Pinpoint the cell where the given text exists, returning its [x, y] midpoint coordinate. 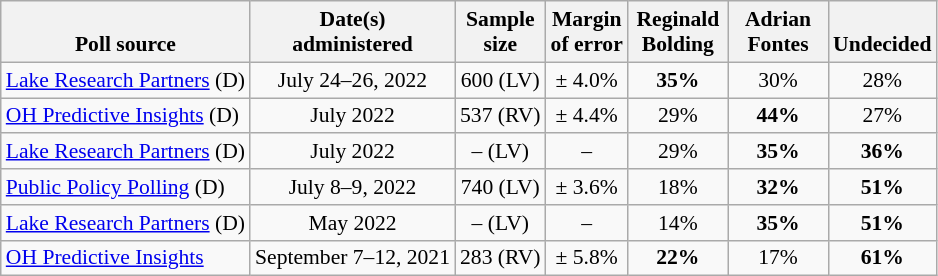
Marginof error [587, 32]
30% [778, 80]
July 24–26, 2022 [352, 80]
Poll source [126, 32]
± 4.0% [587, 80]
28% [882, 80]
Public Policy Polling (D) [126, 187]
283 (RV) [500, 258]
Undecided [882, 32]
14% [678, 223]
61% [882, 258]
537 (RV) [500, 116]
600 (LV) [500, 80]
27% [882, 116]
± 5.8% [587, 258]
ReginaldBolding [678, 32]
36% [882, 152]
OH Predictive Insights (D) [126, 116]
July 8–9, 2022 [352, 187]
± 4.4% [587, 116]
AdrianFontes [778, 32]
18% [678, 187]
22% [678, 258]
Samplesize [500, 32]
± 3.6% [587, 187]
May 2022 [352, 223]
44% [778, 116]
OH Predictive Insights [126, 258]
Date(s)administered [352, 32]
17% [778, 258]
September 7–12, 2021 [352, 258]
740 (LV) [500, 187]
32% [778, 187]
